Pinpoint the cell where the given text exists, returning its (x, y) midpoint coordinate. 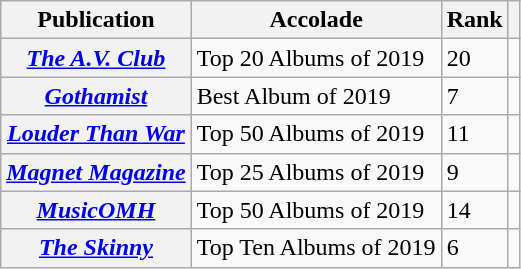
11 (474, 134)
14 (474, 210)
Rank (474, 20)
Top 25 Albums of 2019 (316, 172)
Top Ten Albums of 2019 (316, 248)
20 (474, 58)
Accolade (316, 20)
Louder Than War (96, 134)
7 (474, 96)
Gothamist (96, 96)
MusicOMH (96, 210)
Top 20 Albums of 2019 (316, 58)
6 (474, 248)
9 (474, 172)
Publication (96, 20)
Best Album of 2019 (316, 96)
The Skinny (96, 248)
Magnet Magazine (96, 172)
The A.V. Club (96, 58)
